Identify which cell holds the provided text, then report its (x, y) central coordinate. 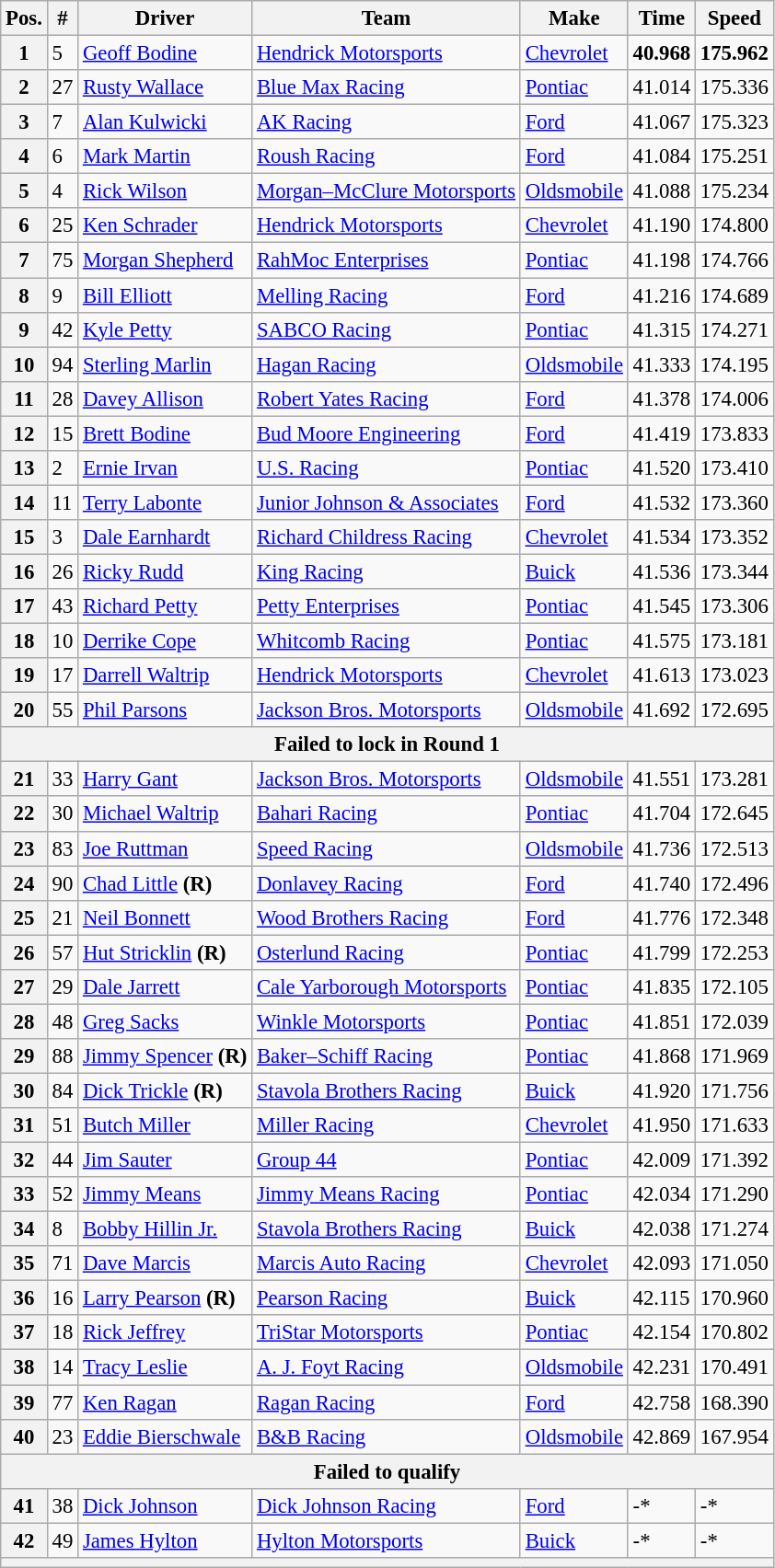
41.736 (661, 848)
32 (24, 1160)
172.496 (735, 883)
42.231 (661, 1367)
Alan Kulwicki (166, 122)
Driver (166, 18)
Harry Gant (166, 779)
75 (63, 260)
77 (63, 1402)
83 (63, 848)
Mark Martin (166, 156)
20 (24, 710)
171.290 (735, 1194)
41.799 (661, 952)
Ken Schrader (166, 225)
36 (24, 1298)
Tracy Leslie (166, 1367)
Winkle Motorsports (387, 1021)
37 (24, 1333)
Blue Max Racing (387, 87)
40.968 (661, 53)
Kyle Petty (166, 329)
Dick Johnson (166, 1505)
Jimmy Means (166, 1194)
Ragan Racing (387, 1402)
34 (24, 1229)
44 (63, 1160)
41.776 (661, 917)
41.067 (661, 122)
172.348 (735, 917)
41.835 (661, 987)
175.336 (735, 87)
Dave Marcis (166, 1263)
41.198 (661, 260)
Eddie Bierschwale (166, 1436)
41.014 (661, 87)
Chad Little (R) (166, 883)
171.969 (735, 1056)
172.105 (735, 987)
Roush Racing (387, 156)
Speed Racing (387, 848)
41.315 (661, 329)
168.390 (735, 1402)
42.758 (661, 1402)
173.281 (735, 779)
39 (24, 1402)
Whitcomb Racing (387, 641)
Hylton Motorsports (387, 1540)
Miller Racing (387, 1125)
31 (24, 1125)
Richard Childress Racing (387, 537)
Bobby Hillin Jr. (166, 1229)
51 (63, 1125)
1 (24, 53)
Cale Yarborough Motorsports (387, 987)
13 (24, 468)
41.532 (661, 502)
171.050 (735, 1263)
Bill Elliott (166, 295)
172.645 (735, 814)
41.419 (661, 433)
172.513 (735, 848)
42.009 (661, 1160)
171.756 (735, 1090)
88 (63, 1056)
Dick Johnson Racing (387, 1505)
U.S. Racing (387, 468)
42.093 (661, 1263)
Jim Sauter (166, 1160)
A. J. Foyt Racing (387, 1367)
49 (63, 1540)
41.536 (661, 571)
Butch Miller (166, 1125)
41.740 (661, 883)
James Hylton (166, 1540)
Dick Trickle (R) (166, 1090)
174.195 (735, 364)
55 (63, 710)
Donlavey Racing (387, 883)
171.392 (735, 1160)
41.088 (661, 191)
174.689 (735, 295)
42.038 (661, 1229)
Rusty Wallace (166, 87)
43 (63, 606)
173.306 (735, 606)
174.006 (735, 398)
Baker–Schiff Racing (387, 1056)
Ernie Irvan (166, 468)
Morgan Shepherd (166, 260)
48 (63, 1021)
Larry Pearson (R) (166, 1298)
173.360 (735, 502)
Wood Brothers Racing (387, 917)
Phil Parsons (166, 710)
84 (63, 1090)
Robert Yates Racing (387, 398)
Group 44 (387, 1160)
173.023 (735, 675)
41.868 (661, 1056)
RahMoc Enterprises (387, 260)
94 (63, 364)
41.950 (661, 1125)
170.960 (735, 1298)
42.115 (661, 1298)
173.181 (735, 641)
Petty Enterprises (387, 606)
41.920 (661, 1090)
41.692 (661, 710)
41.704 (661, 814)
41.333 (661, 364)
Geoff Bodine (166, 53)
173.410 (735, 468)
173.352 (735, 537)
19 (24, 675)
Hut Stricklin (R) (166, 952)
Failed to lock in Round 1 (387, 744)
Rick Jeffrey (166, 1333)
41.084 (661, 156)
175.323 (735, 122)
Ken Ragan (166, 1402)
Pos. (24, 18)
42.869 (661, 1436)
41.520 (661, 468)
173.833 (735, 433)
170.491 (735, 1367)
41.190 (661, 225)
174.766 (735, 260)
Bud Moore Engineering (387, 433)
Michael Waltrip (166, 814)
175.234 (735, 191)
171.274 (735, 1229)
Failed to qualify (387, 1471)
57 (63, 952)
Jimmy Spencer (R) (166, 1056)
172.695 (735, 710)
Greg Sacks (166, 1021)
Rick Wilson (166, 191)
Osterlund Racing (387, 952)
Hagan Racing (387, 364)
King Racing (387, 571)
Time (661, 18)
Dale Jarrett (166, 987)
TriStar Motorsports (387, 1333)
Pearson Racing (387, 1298)
Richard Petty (166, 606)
Darrell Waltrip (166, 675)
Morgan–McClure Motorsports (387, 191)
41 (24, 1505)
# (63, 18)
AK Racing (387, 122)
52 (63, 1194)
Dale Earnhardt (166, 537)
42.154 (661, 1333)
12 (24, 433)
41.551 (661, 779)
Jimmy Means Racing (387, 1194)
Speed (735, 18)
41.216 (661, 295)
22 (24, 814)
171.633 (735, 1125)
174.271 (735, 329)
Melling Racing (387, 295)
Junior Johnson & Associates (387, 502)
SABCO Racing (387, 329)
172.039 (735, 1021)
174.800 (735, 225)
Team (387, 18)
Bahari Racing (387, 814)
41.378 (661, 398)
Joe Ruttman (166, 848)
Derrike Cope (166, 641)
41.613 (661, 675)
Brett Bodine (166, 433)
Sterling Marlin (166, 364)
170.802 (735, 1333)
Davey Allison (166, 398)
Make (574, 18)
Marcis Auto Racing (387, 1263)
40 (24, 1436)
Ricky Rudd (166, 571)
35 (24, 1263)
71 (63, 1263)
41.534 (661, 537)
167.954 (735, 1436)
Terry Labonte (166, 502)
Neil Bonnett (166, 917)
173.344 (735, 571)
24 (24, 883)
41.851 (661, 1021)
90 (63, 883)
42.034 (661, 1194)
41.545 (661, 606)
172.253 (735, 952)
B&B Racing (387, 1436)
175.962 (735, 53)
175.251 (735, 156)
41.575 (661, 641)
